Output the [X, Y] coordinate of the center of the cell containing the given text.  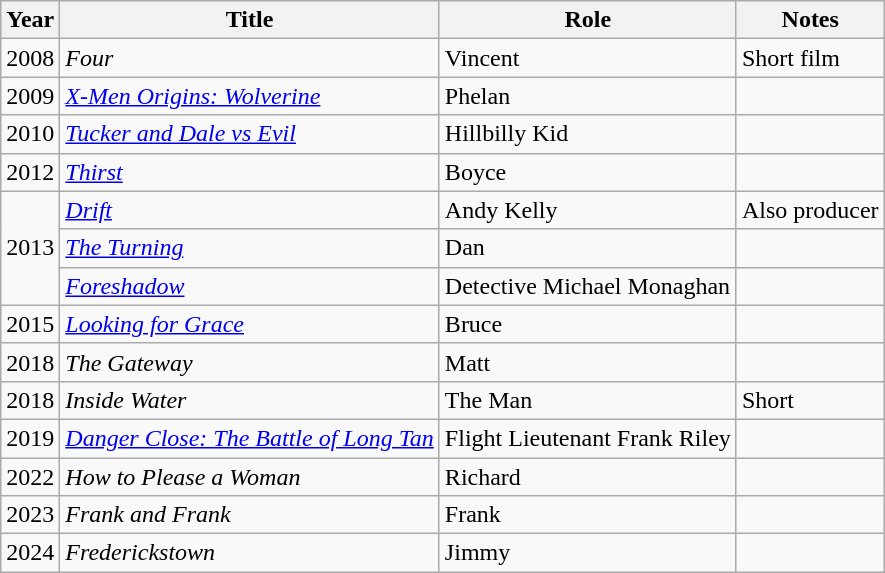
Richard [588, 477]
2022 [30, 477]
Dan [588, 248]
Detective Michael Monaghan [588, 286]
2023 [30, 515]
Drift [250, 210]
Flight Lieutenant Frank Riley [588, 438]
Short film [810, 58]
How to Please a Woman [250, 477]
Andy Kelly [588, 210]
Hillbilly Kid [588, 134]
X-Men Origins: Wolverine [250, 96]
Frank and Frank [250, 515]
Short [810, 400]
Matt [588, 362]
The Gateway [250, 362]
Bruce [588, 324]
Tucker and Dale vs Evil [250, 134]
Thirst [250, 172]
Frank [588, 515]
Notes [810, 20]
Also producer [810, 210]
The Turning [250, 248]
Vincent [588, 58]
2010 [30, 134]
Danger Close: The Battle of Long Tan [250, 438]
Title [250, 20]
2013 [30, 248]
2008 [30, 58]
Role [588, 20]
2019 [30, 438]
Looking for Grace [250, 324]
2024 [30, 553]
Frederickstown [250, 553]
Phelan [588, 96]
Foreshadow [250, 286]
2015 [30, 324]
The Man [588, 400]
2012 [30, 172]
Inside Water [250, 400]
Four [250, 58]
Year [30, 20]
Jimmy [588, 553]
2009 [30, 96]
Boyce [588, 172]
